Return [X, Y] of the center of cell containing provided text 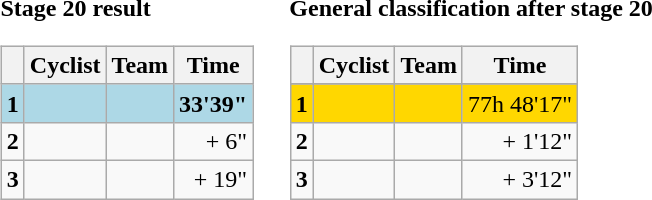
33'39" [214, 103]
+ 19" [214, 179]
+ 6" [214, 141]
77h 48'17" [520, 103]
+ 1'12" [520, 141]
+ 3'12" [520, 179]
